Search for the cell housing the specified text and yield its (x, y) center coordinate. 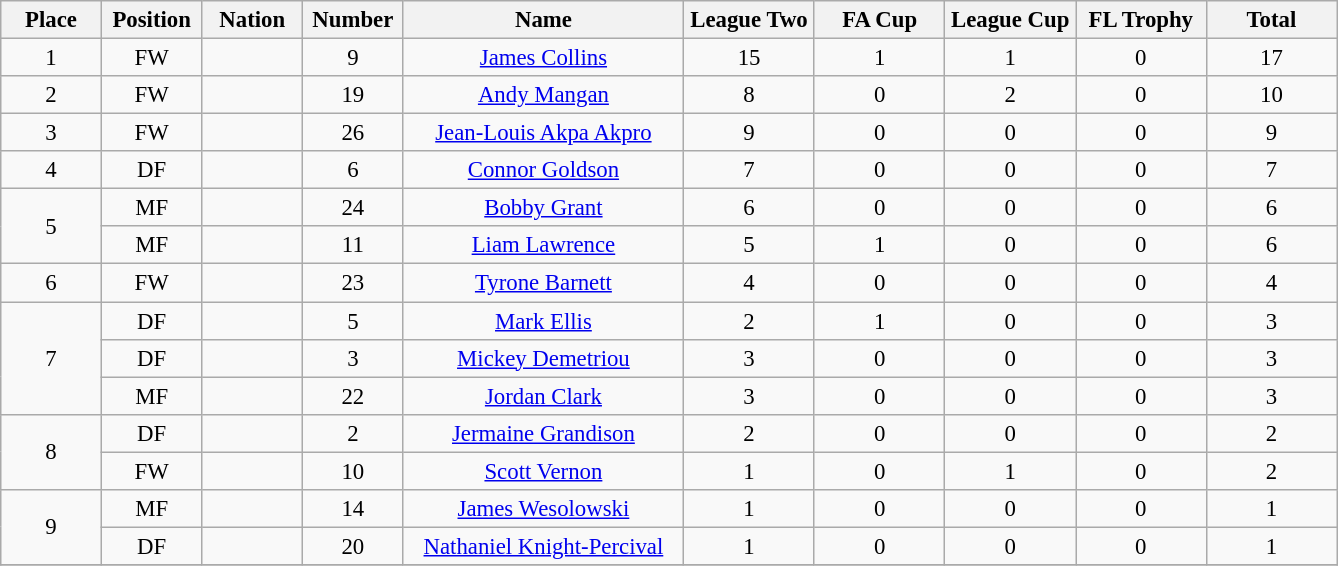
22 (354, 396)
26 (354, 133)
Connor Goldson (544, 170)
Jermaine Grandison (544, 433)
Position (152, 20)
Jordan Clark (544, 396)
League Cup (1010, 20)
Nation (252, 20)
James Wesolowski (544, 509)
Scott Vernon (544, 471)
League Two (750, 20)
15 (750, 58)
FL Trophy (1142, 20)
Mark Ellis (544, 321)
Liam Lawrence (544, 245)
Jean-Louis Akpa Akpro (544, 133)
Mickey Demetriou (544, 358)
Nathaniel Knight-Percival (544, 546)
James Collins (544, 58)
19 (354, 95)
11 (354, 245)
Number (354, 20)
FA Cup (880, 20)
24 (354, 208)
Total (1272, 20)
Bobby Grant (544, 208)
Name (544, 20)
Place (52, 20)
17 (1272, 58)
Andy Mangan (544, 95)
23 (354, 283)
Tyrone Barnett (544, 283)
14 (354, 509)
20 (354, 546)
